For the text-containing cell, return its midpoint in [x, y] coordinate format. 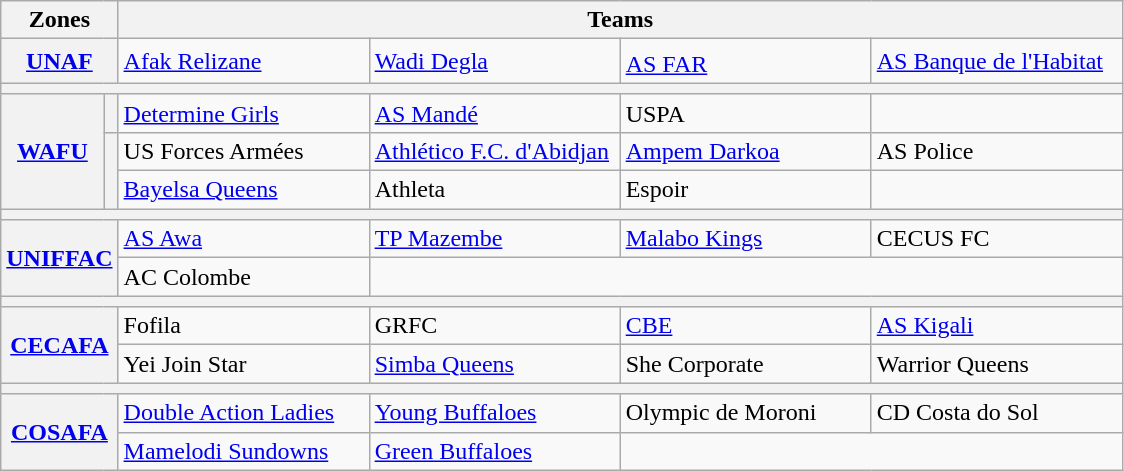
AS Awa [244, 239]
CD Costa do Sol [996, 413]
Warrior Queens [996, 364]
USPA [746, 113]
UNIFFAC [60, 258]
Zones [60, 20]
Ampem Darkoa [746, 151]
AS Kigali [996, 326]
AS Banque de l'Habitat [996, 62]
WAFU [52, 151]
Determine Girls [244, 113]
Young Buffaloes [494, 413]
AC Colombe [244, 277]
Double Action Ladies [244, 413]
Athleta [494, 190]
CECAFA [60, 345]
US Forces Armées [244, 151]
Simba Queens [494, 364]
She Corporate [746, 364]
Olympic de Moroni [746, 413]
Bayelsa Queens [244, 190]
Fofila [244, 326]
TP Mazembe [494, 239]
Malabo Kings [746, 239]
UNAF [60, 62]
Yei Join Star [244, 364]
Teams [620, 20]
Green Buffaloes [494, 451]
AS FAR [746, 62]
Wadi Degla [494, 62]
COSAFA [60, 432]
Espoir [746, 190]
CBE [746, 326]
Afak Relizane [244, 62]
Athlético F.C. d'Abidjan [494, 151]
AS Mandé [494, 113]
GRFC [494, 326]
CECUS FC [996, 239]
AS Police [996, 151]
Mamelodi Sundowns [244, 451]
